Scan for the cell matching the given text and deliver its (x, y) coordinate at center. 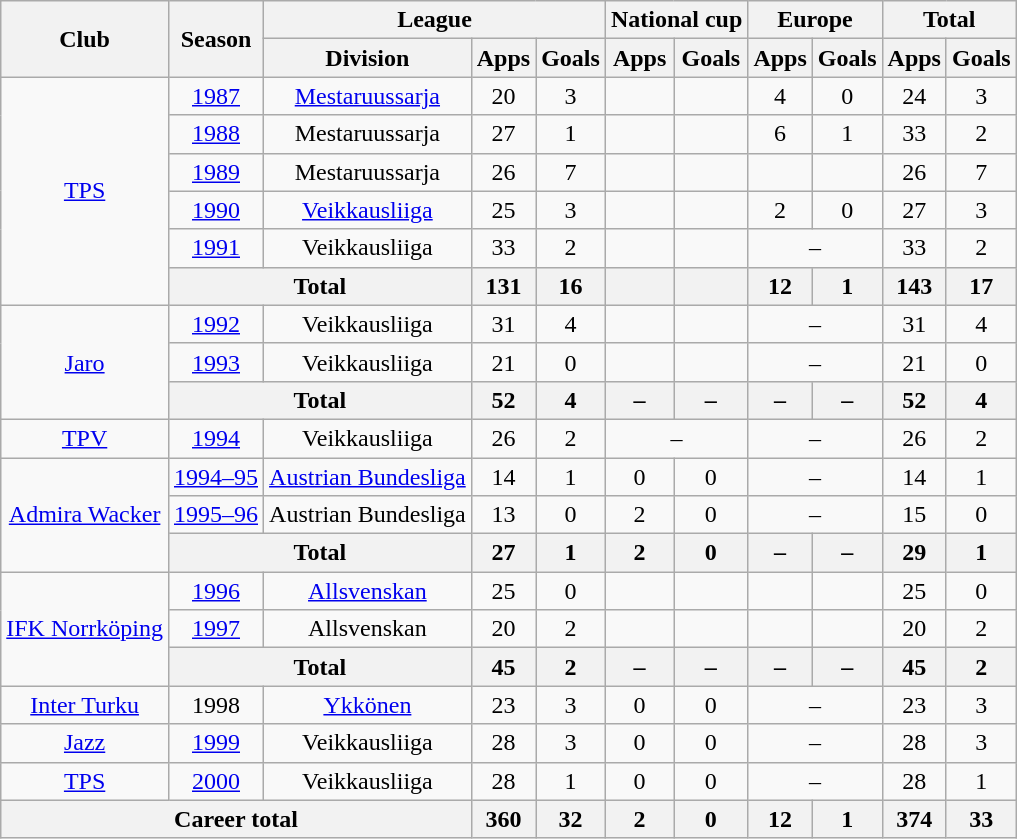
Inter Turku (85, 705)
1987 (216, 96)
TPV (85, 438)
Jazz (85, 743)
1992 (216, 324)
Division (368, 58)
13 (503, 515)
Admira Wacker (85, 515)
1995–96 (216, 515)
1998 (216, 705)
143 (914, 286)
15 (914, 515)
1990 (216, 210)
29 (914, 553)
National cup (676, 20)
1996 (216, 591)
1988 (216, 134)
1999 (216, 743)
1994 (216, 438)
6 (780, 134)
374 (914, 819)
Ykkönen (368, 705)
1991 (216, 248)
131 (503, 286)
Season (216, 39)
IFK Norrköping (85, 629)
1997 (216, 629)
32 (571, 819)
24 (914, 96)
2000 (216, 781)
Jaro (85, 362)
Europe (815, 20)
League (435, 20)
16 (571, 286)
1989 (216, 172)
1994–95 (216, 477)
Club (85, 39)
360 (503, 819)
Career total (236, 819)
1993 (216, 362)
17 (981, 286)
